Provide the [X, Y] coordinate of the cell's center where the given text is located.  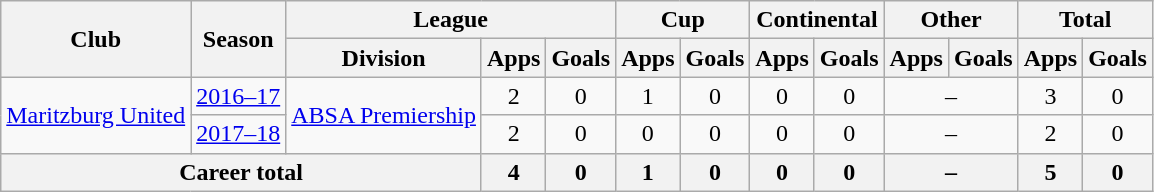
5 [1050, 172]
2017–18 [238, 134]
League [451, 20]
3 [1050, 96]
Career total [242, 172]
Continental [817, 20]
Other [951, 20]
ABSA Premiership [384, 115]
Season [238, 39]
Cup [683, 20]
Maritzburg United [96, 115]
Division [384, 58]
4 [513, 172]
Total [1085, 20]
2016–17 [238, 96]
Club [96, 39]
